Search for the cell housing the specified text and yield its [x, y] center coordinate. 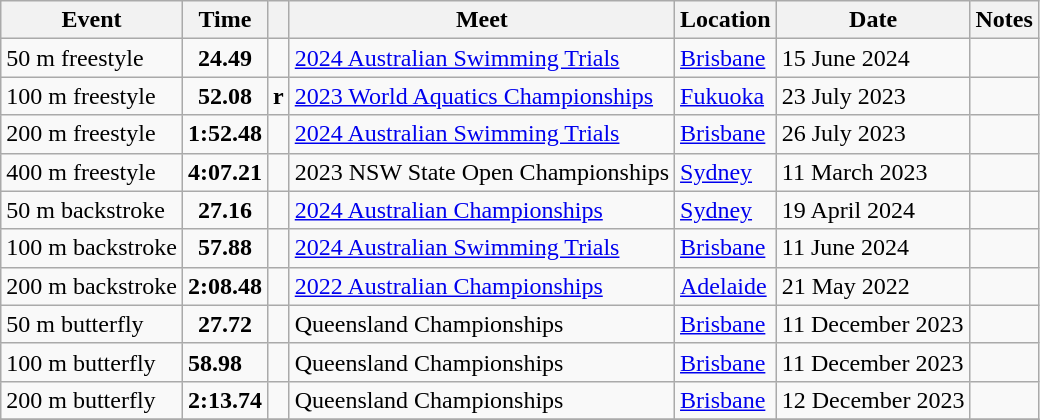
1:52.48 [224, 134]
2:13.74 [224, 400]
Notes [1004, 20]
23 July 2023 [873, 96]
200 m freestyle [92, 134]
50 m freestyle [92, 58]
19 April 2024 [873, 210]
200 m backstroke [92, 286]
12 December 2023 [873, 400]
21 May 2022 [873, 286]
52.08 [224, 96]
2024 Australian Championships [482, 210]
Adelaide [726, 286]
27.72 [224, 324]
58.98 [224, 362]
Event [92, 20]
200 m butterfly [92, 400]
Time [224, 20]
Meet [482, 20]
15 June 2024 [873, 58]
27.16 [224, 210]
Fukuoka [726, 96]
11 June 2024 [873, 248]
Date [873, 20]
2023 World Aquatics Championships [482, 96]
26 July 2023 [873, 134]
2:08.48 [224, 286]
Location [726, 20]
2023 NSW State Open Championships [482, 172]
50 m backstroke [92, 210]
24.49 [224, 58]
4:07.21 [224, 172]
100 m freestyle [92, 96]
r [278, 96]
11 March 2023 [873, 172]
100 m backstroke [92, 248]
50 m butterfly [92, 324]
2022 Australian Championships [482, 286]
57.88 [224, 248]
400 m freestyle [92, 172]
100 m butterfly [92, 362]
